Scan for the cell matching the given text and deliver its [x, y] coordinate at center. 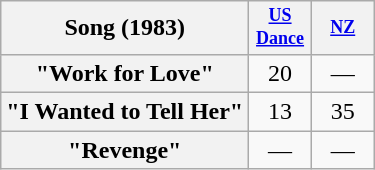
35 [342, 111]
NZ [342, 28]
"I Wanted to Tell Her" [125, 111]
20 [280, 73]
"Revenge" [125, 150]
"Work for Love" [125, 73]
Song (1983) [125, 28]
USDance [280, 28]
13 [280, 111]
